Find where the given text appears and provide that cell's center as [x, y] coordinate. 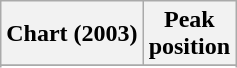
Chart (2003) [72, 34]
Peakposition [189, 34]
